Find where the given text appears and provide that cell's center as (X, Y) coordinate. 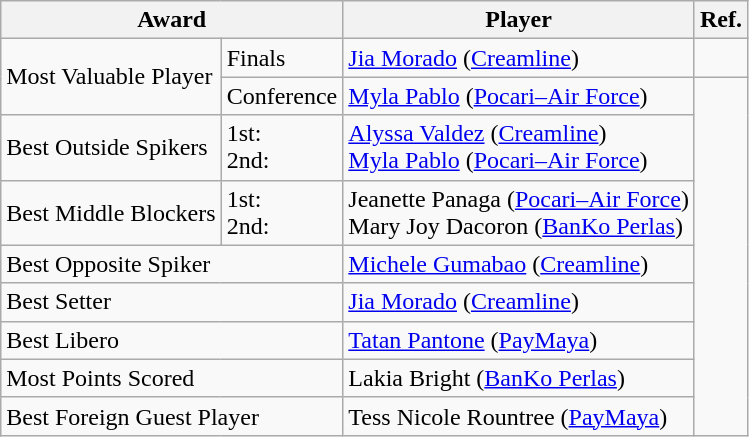
Best Middle Blockers (111, 212)
Finals (282, 58)
Best Libero (172, 340)
Best Setter (172, 302)
Lakia Bright (BanKo Perlas) (519, 378)
Best Opposite Spiker (172, 264)
Jeanette Panaga (Pocari–Air Force) Mary Joy Dacoron (BanKo Perlas) (519, 212)
Alyssa Valdez (Creamline) Myla Pablo (Pocari–Air Force) (519, 148)
Conference (282, 96)
Michele Gumabao (Creamline) (519, 264)
Tess Nicole Rountree (PayMaya) (519, 416)
Player (519, 20)
Ref. (720, 20)
Myla Pablo (Pocari–Air Force) (519, 96)
Best Outside Spikers (111, 148)
Most Valuable Player (111, 77)
Award (172, 20)
Best Foreign Guest Player (172, 416)
Most Points Scored (172, 378)
Tatan Pantone (PayMaya) (519, 340)
